Detect which cell encompasses the target text, then output its (x, y) center coordinate. 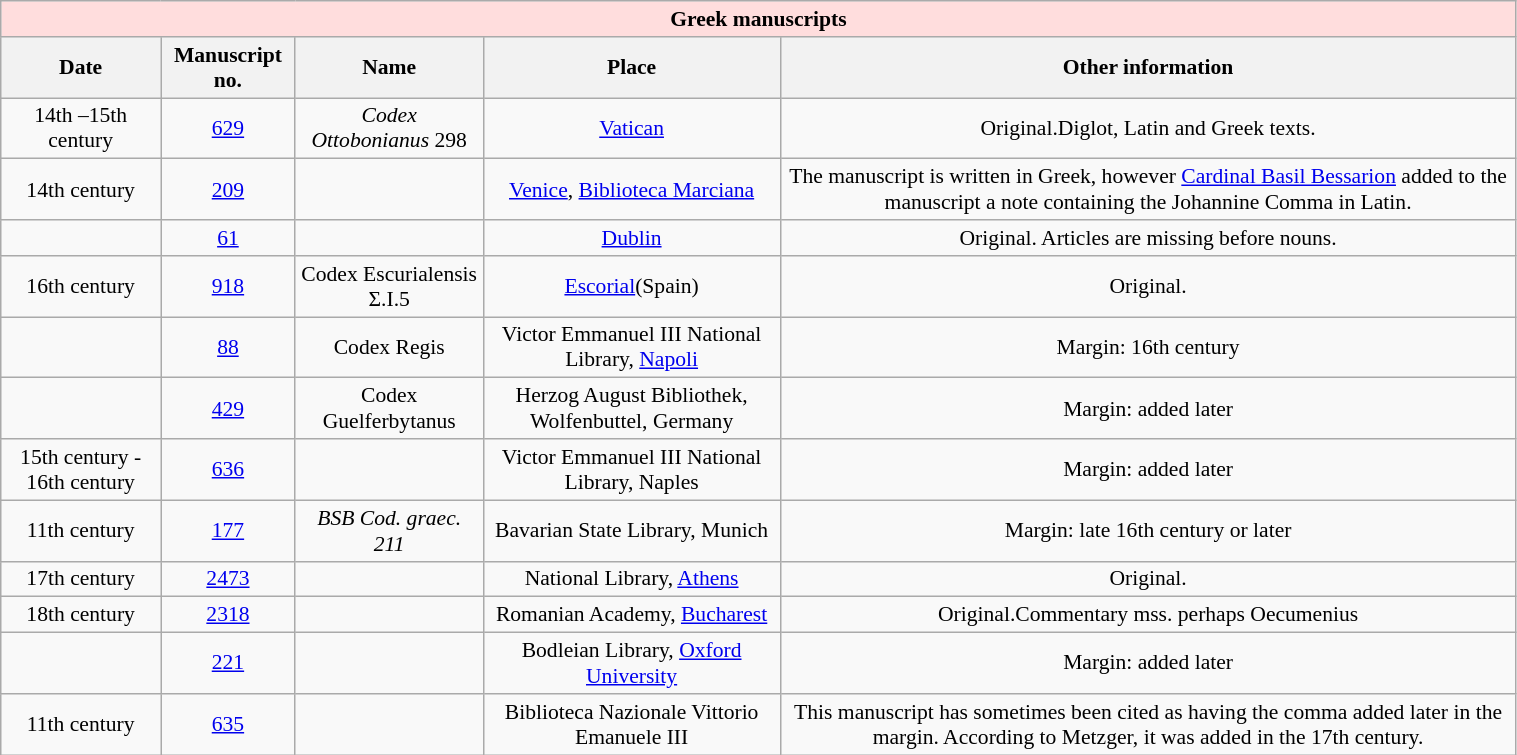
15th century - 16th century (81, 470)
2473 (228, 579)
16th century (81, 286)
Original.Diglot, Latin and Greek texts. (1148, 128)
Codex Ottobonianus 298 (389, 128)
Codex Regis (389, 348)
Margin: late 16th century or later (1148, 530)
209 (228, 190)
Original. Articles are missing before nouns. (1148, 238)
The manuscript is written in Greek, however Cardinal Basil Bessarion added to the manuscript a note containing the Johannine Comma in Latin. (1148, 190)
Herzog August Bibliothek, Wolfenbuttel, Germany (632, 408)
Other information (1148, 68)
636 (228, 470)
918 (228, 286)
This manuscript has sometimes been cited as having the comma added later in the margin. According to Metzger, it was added in the 17th century. (1148, 724)
Bodleian Library, Oxford University (632, 664)
Biblioteca Nazionale Vittorio Emanuele III (632, 724)
Bavarian State Library, Munich (632, 530)
Victor Emmanuel III National Library, Napoli (632, 348)
Place (632, 68)
14th century (81, 190)
177 (228, 530)
88 (228, 348)
61 (228, 238)
Codex Guelferbytanus (389, 408)
BSB Cod. graec. 211 (389, 530)
Greek manuscripts (758, 19)
Romanian Academy, Bucharest (632, 615)
Margin: 16th century (1148, 348)
Escorial(Spain) (632, 286)
Original.Commentary mss. perhaps Oecumenius (1148, 615)
18th century (81, 615)
14th –15th century (81, 128)
Vatican (632, 128)
17th century (81, 579)
Codex Escurialensis Σ.I.5 (389, 286)
629 (228, 128)
221 (228, 664)
Name (389, 68)
Manuscript no. (228, 68)
Victor Emmanuel III National Library, Naples (632, 470)
Date (81, 68)
Venice, Biblioteca Marciana (632, 190)
Dublin (632, 238)
635 (228, 724)
429 (228, 408)
2318 (228, 615)
National Library, Athens (632, 579)
